For the text-containing cell, return its midpoint in [x, y] coordinate format. 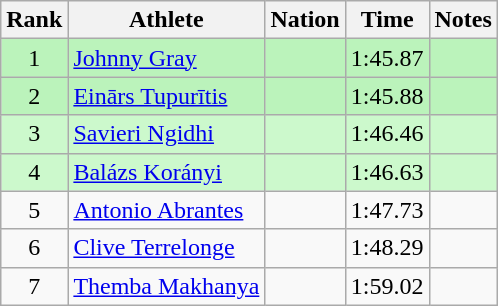
1:46.46 [387, 134]
Notes [463, 20]
1:48.29 [387, 248]
7 [34, 286]
2 [34, 96]
Nation [305, 20]
Time [387, 20]
Themba Makhanya [166, 286]
Rank [34, 20]
6 [34, 248]
1:46.63 [387, 172]
3 [34, 134]
1:59.02 [387, 286]
Athlete [166, 20]
1:45.88 [387, 96]
Antonio Abrantes [166, 210]
4 [34, 172]
Johnny Gray [166, 58]
1 [34, 58]
5 [34, 210]
1:47.73 [387, 210]
Balázs Korányi [166, 172]
Savieri Ngidhi [166, 134]
Einārs Tupurītis [166, 96]
Clive Terrelonge [166, 248]
1:45.87 [387, 58]
